Output the (x, y) coordinate of the center of the cell containing the given text.  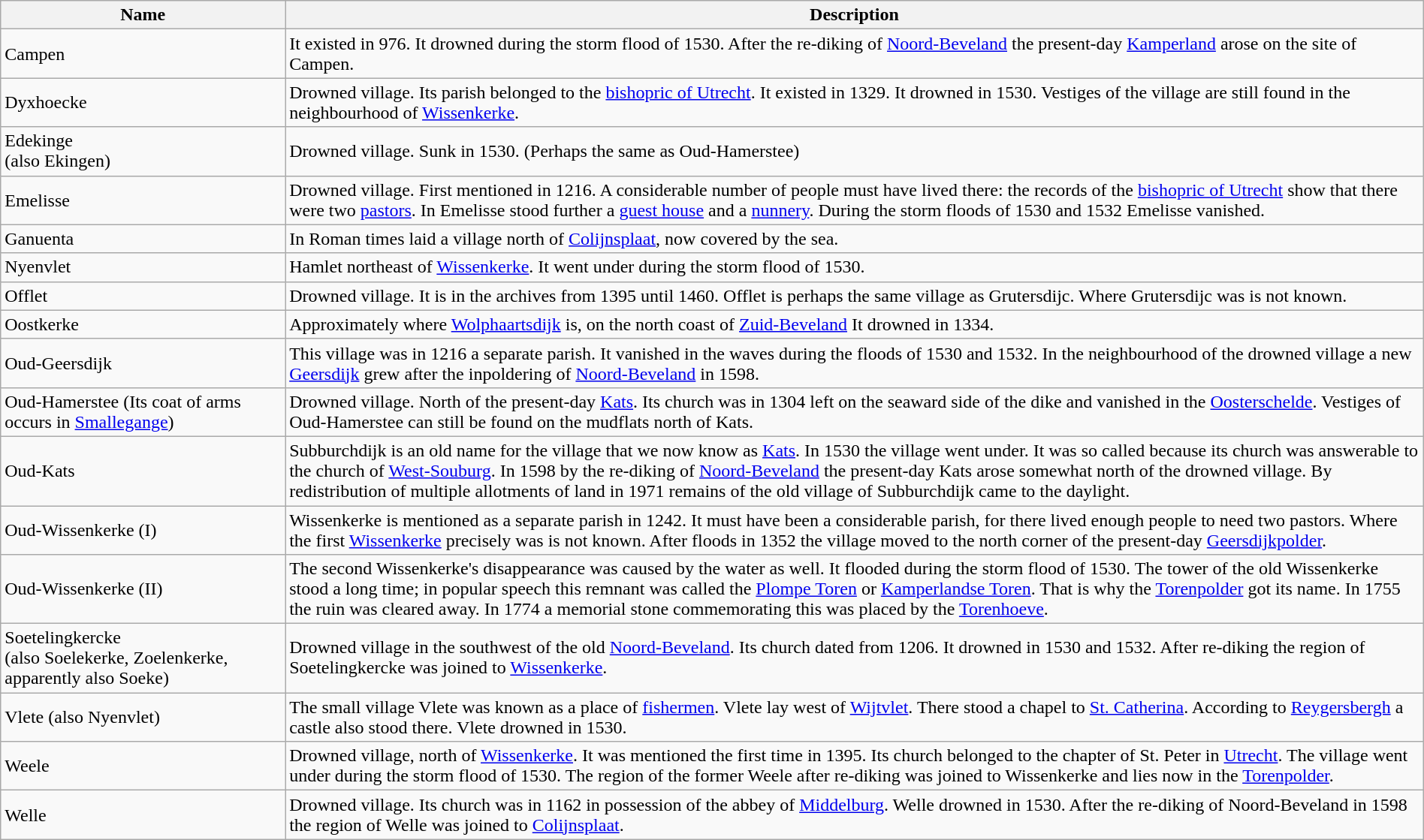
Weele (143, 766)
Offlet (143, 296)
Drowned village. Sunk in 1530. (Perhaps the same as Oud-Hamerstee) (855, 152)
Welle (143, 815)
Name (143, 15)
Oud-Geersdijk (143, 363)
Description (855, 15)
Oud-Hamerstee (Its coat of arms occurs in Smallegange) (143, 411)
Emelisse (143, 200)
Oud-Wissenkerke (I) (143, 530)
In Roman times laid a village north of Colijnsplaat, now covered by the sea. (855, 239)
Approximately where Wolphaartsdijk is, on the north coast of Zuid-Beveland It drowned in 1334. (855, 324)
Nyenvlet (143, 267)
Campen (143, 54)
Soetelingkercke (also Soelekerke, Zoelenkerke, apparently also Soeke) (143, 658)
Oud-Wissenkerke (II) (143, 589)
Ganuenta (143, 239)
Dyxhoecke (143, 102)
Edekinge(also Ekingen) (143, 152)
Vlete (also Nyenvlet) (143, 718)
Drowned village. It is in the archives from 1395 until 1460. Offlet is perhaps the same village as Grutersdijc. Where Grutersdijc was is not known. (855, 296)
Oostkerke (143, 324)
Hamlet northeast of Wissenkerke. It went under during the storm flood of 1530. (855, 267)
Oud-Kats (143, 471)
